Search for the cell housing the specified text and yield its (x, y) center coordinate. 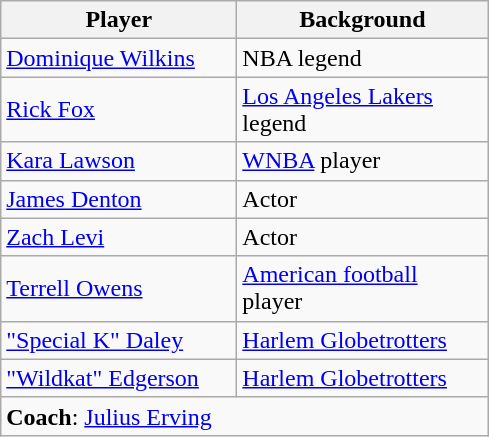
Dominique Wilkins (119, 58)
Zach Levi (119, 237)
WNBA player (362, 161)
Los Angeles Lakers legend (362, 110)
Rick Fox (119, 110)
Kara Lawson (119, 161)
Terrell Owens (119, 288)
"Wildkat" Edgerson (119, 378)
James Denton (119, 199)
"Special K" Daley (119, 340)
Player (119, 20)
NBA legend (362, 58)
Coach: Julius Erving (244, 416)
Background (362, 20)
American football player (362, 288)
